Determine the [X, Y] coordinate at the center of the cell enclosing the given text.  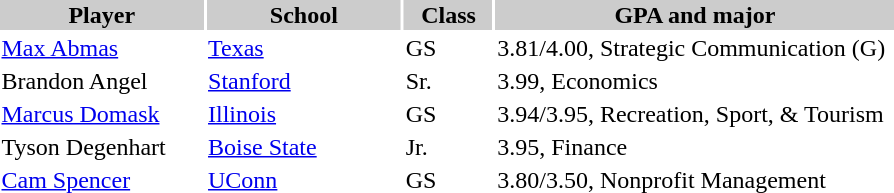
Player [102, 15]
3.81/4.00, Strategic Communication (G) [695, 48]
Class [448, 15]
Marcus Domask [102, 114]
GPA and major [695, 15]
Jr. [448, 147]
Sr. [448, 81]
Boise State [304, 147]
Illinois [304, 114]
Max Abmas [102, 48]
Tyson Degenhart [102, 147]
3.99, Economics [695, 81]
3.95, Finance [695, 147]
Texas [304, 48]
Stanford [304, 81]
School [304, 15]
Brandon Angel [102, 81]
3.94/3.95, Recreation, Sport, & Tourism [695, 114]
